Locate the cell with the specified text and output its (X, Y) center coordinate. 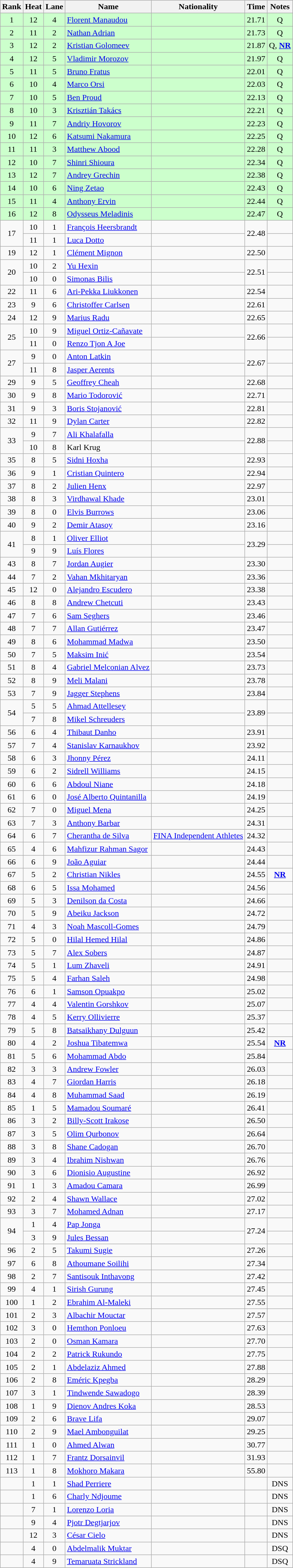
Hilal Hemed Hilal (108, 939)
26.64 (256, 1134)
106 (12, 1380)
Shane Cadogan (108, 1147)
103 (12, 1341)
Heat (33, 7)
Mokhoro Makara (108, 1471)
23.78 (256, 680)
27.57 (256, 1315)
78 (12, 1017)
61 (12, 797)
25.84 (256, 1056)
67 (12, 875)
62 (12, 810)
Abdelmalik Muktar (108, 1548)
24.86 (256, 939)
Andriy Hovorov (108, 123)
28.29 (256, 1380)
Athoumane Soilihi (108, 1263)
58 (12, 758)
22 (12, 292)
63 (12, 823)
23.47 (256, 629)
107 (12, 1393)
Charly Ndjoume (108, 1497)
53 (12, 693)
25.07 (256, 1004)
27.17 (256, 1212)
37 (12, 486)
Frantz Dorsainvil (108, 1458)
Shad Perriere (108, 1484)
Olim Qurbonov (108, 1134)
23 (12, 305)
24.56 (256, 888)
84 (12, 1095)
Sirish Gurung (108, 1289)
24.19 (256, 797)
27.42 (256, 1276)
24.44 (256, 862)
72 (12, 939)
27.02 (256, 1198)
27.70 (256, 1341)
110 (12, 1432)
49 (12, 642)
Pjotr Degtjarjov (108, 1522)
Abeiku Jackson (108, 914)
Rank (12, 7)
98 (12, 1276)
101 (12, 1315)
Q, NR (280, 46)
50 (12, 654)
24.15 (256, 771)
26.99 (256, 1185)
Pap Jonga (108, 1225)
Alejandro Escudero (108, 590)
92 (12, 1198)
Jhonny Pérez (108, 758)
Jasper Aerents (108, 369)
39 (12, 512)
Albachir Mouctar (108, 1315)
Shinri Shioura (108, 162)
Allan Gutiérrez (108, 629)
29.25 (256, 1432)
100 (12, 1302)
23.06 (256, 512)
Clément Mignon (108, 253)
Kerry Ollivierre (108, 1017)
22.50 (256, 253)
21.73 (256, 33)
45 (12, 590)
54 (12, 713)
Demir Atasoy (108, 525)
23.91 (256, 732)
Issa Mohamed (108, 888)
19 (12, 253)
17 (12, 233)
55.80 (256, 1471)
22.47 (256, 214)
90 (12, 1173)
Sam Seghers (108, 616)
22.82 (256, 421)
Mahfizur Rahman Sagor (108, 849)
22.68 (256, 383)
85 (12, 1108)
24 (12, 318)
24.72 (256, 914)
Ben Proud (108, 97)
28.39 (256, 1393)
26.50 (256, 1121)
Hemthon Ponloeu (108, 1328)
23.43 (256, 603)
Jagger Stephens (108, 693)
43 (12, 564)
111 (12, 1445)
24.32 (256, 836)
25.54 (256, 1043)
Boris Stojanović (108, 408)
Santisouk Inthavong (108, 1276)
Bruno Fratus (108, 71)
Ari-Pekka Liukkonen (108, 292)
César Cielo (108, 1535)
71 (12, 926)
27.88 (256, 1367)
Gabriel Melconian Alvez (108, 667)
22.01 (256, 71)
47 (12, 616)
24.79 (256, 926)
João Aguiar (108, 862)
Brave Lifa (108, 1419)
28.53 (256, 1406)
Lorenzo Loria (108, 1509)
77 (12, 1004)
26.92 (256, 1173)
Mael Ambonguilat (108, 1432)
102 (12, 1328)
66 (12, 862)
Billy-Scott Irakose (108, 1121)
22.67 (256, 363)
Ali Khalafalla (108, 434)
Renzo Tjon A Joe (108, 343)
Mohammad Abdo (108, 1056)
Odysseus Meladinis (108, 214)
20 (12, 272)
Alex Sobers (108, 952)
80 (12, 1043)
Notes (280, 7)
36 (12, 473)
22.97 (256, 486)
113 (12, 1471)
112 (12, 1458)
Vahan Mkhitaryan (108, 577)
99 (12, 1289)
22.93 (256, 460)
31.93 (256, 1458)
Noah Mascoll-Gomes (108, 926)
Abdelaziz Ahmed (108, 1367)
Christoffer Carlsen (108, 305)
14 (12, 188)
Miguel Mena (108, 810)
23.01 (256, 499)
25.37 (256, 1017)
88 (12, 1147)
Marco Orsi (108, 84)
Ahmad Attellesey (108, 706)
21.87 (256, 46)
23.46 (256, 616)
Anthony Ervin (108, 201)
56 (12, 732)
Thibaut Danho (108, 732)
23.50 (256, 642)
81 (12, 1056)
Geoffrey Cheah (108, 383)
Abdoul Niane (108, 784)
Mario Todorović (108, 395)
Nathan Adrian (108, 33)
Muhammad Saad (108, 1095)
27.63 (256, 1328)
35 (12, 460)
27.55 (256, 1302)
29.07 (256, 1419)
30.77 (256, 1445)
Karl Krug (108, 447)
25 (12, 337)
75 (12, 978)
Matthew Abood (108, 149)
44 (12, 577)
94 (12, 1231)
21.97 (256, 59)
Luís Flores (108, 551)
Yu Hexin (108, 266)
Julien Henx (108, 486)
26.18 (256, 1082)
91 (12, 1185)
23.54 (256, 654)
Ahmed Alwan (108, 1445)
Cristian Quintero (108, 473)
25.02 (256, 991)
87 (12, 1134)
38 (12, 499)
83 (12, 1082)
Lane (54, 7)
24.18 (256, 784)
Dionisio Augustine (108, 1173)
65 (12, 849)
26.19 (256, 1095)
23.73 (256, 667)
Andrew Chetcuti (108, 603)
22.71 (256, 395)
Time (256, 7)
109 (12, 1419)
23.38 (256, 590)
Oliver Elliot (108, 538)
22.48 (256, 233)
Temaruata Strickland (108, 1561)
74 (12, 965)
Valentin Gorshkov (108, 1004)
Eméric Kpegba (108, 1380)
46 (12, 603)
Meli Malani (108, 680)
27.45 (256, 1289)
22.66 (256, 337)
26.03 (256, 1069)
60 (12, 784)
Anthony Barbar (108, 823)
Lum Zhaveli (108, 965)
27.24 (256, 1231)
52 (12, 680)
Anton Latkin (108, 356)
31 (12, 408)
Amadou Camara (108, 1185)
22.21 (256, 110)
89 (12, 1160)
41 (12, 544)
22.54 (256, 292)
Stanislav Karnaukhov (108, 745)
Maksim Inić (108, 654)
Patrick Rukundo (108, 1354)
22.23 (256, 123)
Name (108, 7)
Denilson da Costa (108, 901)
Jordan Augier (108, 564)
26.76 (256, 1160)
Ebrahim Al-Maleki (108, 1302)
105 (12, 1367)
21.71 (256, 20)
Takumi Sugie (108, 1250)
Elvis Burrows (108, 512)
Shawn Wallace (108, 1198)
96 (12, 1250)
Vladimir Morozov (108, 59)
Krisztián Takács (108, 110)
30 (12, 395)
François Heersbrandt (108, 227)
Mohamed Adnan (108, 1212)
22.43 (256, 188)
Ning Zetao (108, 188)
Giordan Harris (108, 1082)
79 (12, 1030)
40 (12, 525)
23.89 (256, 713)
27.75 (256, 1354)
24.31 (256, 823)
Katsumi Nakamura (108, 136)
22.81 (256, 408)
51 (12, 667)
69 (12, 901)
22.61 (256, 305)
23.84 (256, 693)
Virdhawal Khade (108, 499)
24.25 (256, 810)
Joshua Tibatemwa (108, 1043)
26.70 (256, 1147)
24.87 (256, 952)
108 (12, 1406)
64 (12, 836)
26.41 (256, 1108)
48 (12, 629)
FINA Independent Athletes (198, 836)
15 (12, 201)
Mohammad Madwa (108, 642)
22.65 (256, 318)
24.55 (256, 875)
Florent Manaudou (108, 20)
33 (12, 441)
24.11 (256, 758)
82 (12, 1069)
22.44 (256, 201)
27.34 (256, 1263)
Marius Radu (108, 318)
27 (12, 363)
Miguel Ortiz-Cañavate (108, 330)
25.42 (256, 1030)
97 (12, 1263)
Dienov Andres Koka (108, 1406)
Andrew Fowler (108, 1069)
Dylan Carter (108, 421)
23.30 (256, 564)
104 (12, 1354)
Samson Opuakpo (108, 991)
68 (12, 888)
24.43 (256, 849)
59 (12, 771)
Sidrell Williams (108, 771)
Christian Nikles (108, 875)
23.29 (256, 544)
Osman Kamara (108, 1341)
29 (12, 383)
86 (12, 1121)
22.88 (256, 441)
22.34 (256, 162)
Luca Dotto (108, 240)
76 (12, 991)
22.94 (256, 473)
93 (12, 1212)
23.92 (256, 745)
24.66 (256, 901)
23.16 (256, 525)
Nationality (198, 7)
70 (12, 914)
José Alberto Quintanilla (108, 797)
Kristian Golomeev (108, 46)
Simonas Bilis (108, 279)
Mikel Schreuders (108, 719)
Mamadou Soumaré (108, 1108)
24.98 (256, 978)
22.25 (256, 136)
Sidni Hoxha (108, 460)
24.91 (256, 965)
Cherantha de Silva (108, 836)
Farhan Saleh (108, 978)
Tindwende Sawadogo (108, 1393)
32 (12, 421)
13 (12, 175)
Andrey Grechin (108, 175)
16 (12, 214)
22.51 (256, 272)
22.38 (256, 175)
73 (12, 952)
27.26 (256, 1250)
57 (12, 745)
Ibrahim Nishwan (108, 1160)
22.13 (256, 97)
22.03 (256, 84)
Jules Bessan (108, 1238)
22.28 (256, 149)
23.36 (256, 577)
Batsaikhany Dulguun (108, 1030)
